Capture the cell that displays the provided text and extract its (x, y) central coordinate. 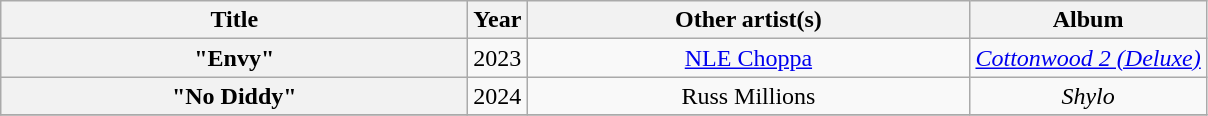
"No Diddy" (234, 96)
Year (498, 20)
Title (234, 20)
2023 (498, 58)
NLE Choppa (748, 58)
Shylo (1088, 96)
Russ Millions (748, 96)
"Envy" (234, 58)
Album (1088, 20)
Other artist(s) (748, 20)
Cottonwood 2 (Deluxe) (1088, 58)
2024 (498, 96)
